Scan for the cell matching the given text and deliver its (x, y) coordinate at center. 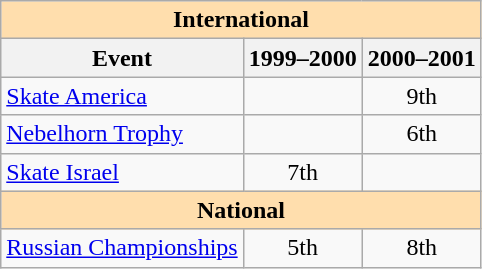
Russian Championships (122, 248)
Event (122, 58)
Skate Israel (122, 172)
5th (302, 248)
International (242, 20)
6th (422, 134)
Skate America (122, 96)
2000–2001 (422, 58)
Nebelhorn Trophy (122, 134)
National (242, 210)
7th (302, 172)
9th (422, 96)
8th (422, 248)
1999–2000 (302, 58)
